Provide the (x, y) coordinate of the cell's center where the given text is located.  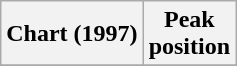
Peakposition (189, 34)
Chart (1997) (72, 34)
